Capture the cell that displays the provided text and extract its [X, Y] central coordinate. 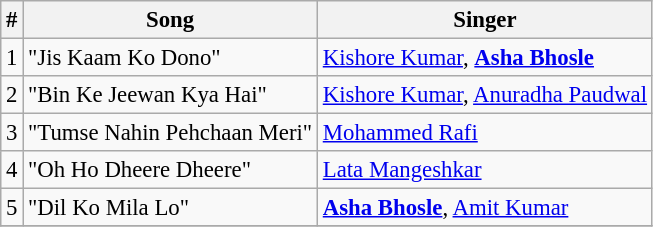
1 [12, 58]
"Oh Ho Dheere Dheere" [170, 170]
"Tumse Nahin Pehchaan Meri" [170, 133]
Kishore Kumar, Anuradha Paudwal [484, 95]
Asha Bhosle, Amit Kumar [484, 208]
2 [12, 95]
"Bin Ke Jeewan Kya Hai" [170, 95]
Mohammed Rafi [484, 133]
Kishore Kumar, Asha Bhosle [484, 58]
Singer [484, 20]
# [12, 20]
"Jis Kaam Ko Dono" [170, 58]
"Dil Ko Mila Lo" [170, 208]
Lata Mangeshkar [484, 170]
4 [12, 170]
5 [12, 208]
Song [170, 20]
3 [12, 133]
